Capture the cell that displays the provided text and extract its [x, y] central coordinate. 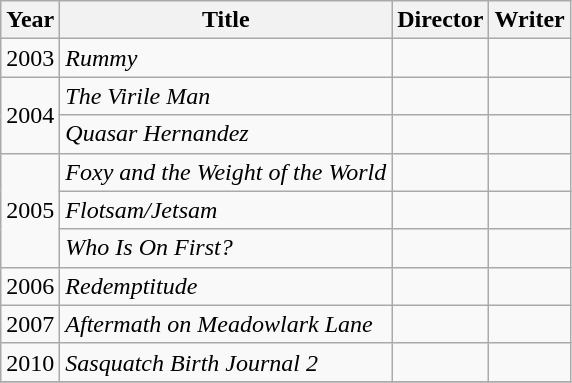
Redemptitude [226, 286]
Who Is On First? [226, 248]
2005 [30, 210]
Title [226, 20]
Sasquatch Birth Journal 2 [226, 362]
Year [30, 20]
2003 [30, 58]
2010 [30, 362]
2006 [30, 286]
2004 [30, 115]
Writer [530, 20]
Foxy and the Weight of the World [226, 172]
The Virile Man [226, 96]
Quasar Hernandez [226, 134]
Flotsam/Jetsam [226, 210]
Rummy [226, 58]
Aftermath on Meadowlark Lane [226, 324]
2007 [30, 324]
Director [440, 20]
